Search for the cell housing the specified text and yield its [X, Y] center coordinate. 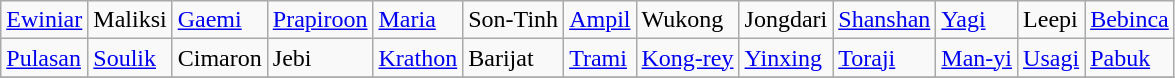
Shanshan [884, 20]
Soulik [130, 58]
Man-yi [977, 58]
Ampil [600, 20]
Son-Tinh [514, 20]
Cimaron [220, 58]
Bebinca [1130, 20]
Maliksi [130, 20]
Yagi [977, 20]
Wukong [688, 20]
Leepi [1052, 20]
Yinxing [786, 58]
Jebi [320, 58]
Jongdari [786, 20]
Barijat [514, 58]
Toraji [884, 58]
Pabuk [1130, 58]
Pulasan [44, 58]
Kong-rey [688, 58]
Ewiniar [44, 20]
Usagi [1052, 58]
Maria [418, 20]
Trami [600, 58]
Gaemi [220, 20]
Krathon [418, 58]
Prapiroon [320, 20]
